Determine the (X, Y) coordinate at the center of the cell enclosing the given text.  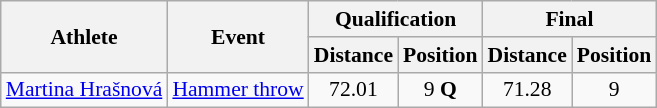
9 Q (440, 90)
9 (614, 90)
Qualification (396, 19)
Event (238, 36)
71.28 (528, 90)
Athlete (84, 36)
Martina Hrašnová (84, 90)
Hammer throw (238, 90)
Final (570, 19)
72.01 (354, 90)
